Capture the cell that displays the provided text and extract its [X, Y] central coordinate. 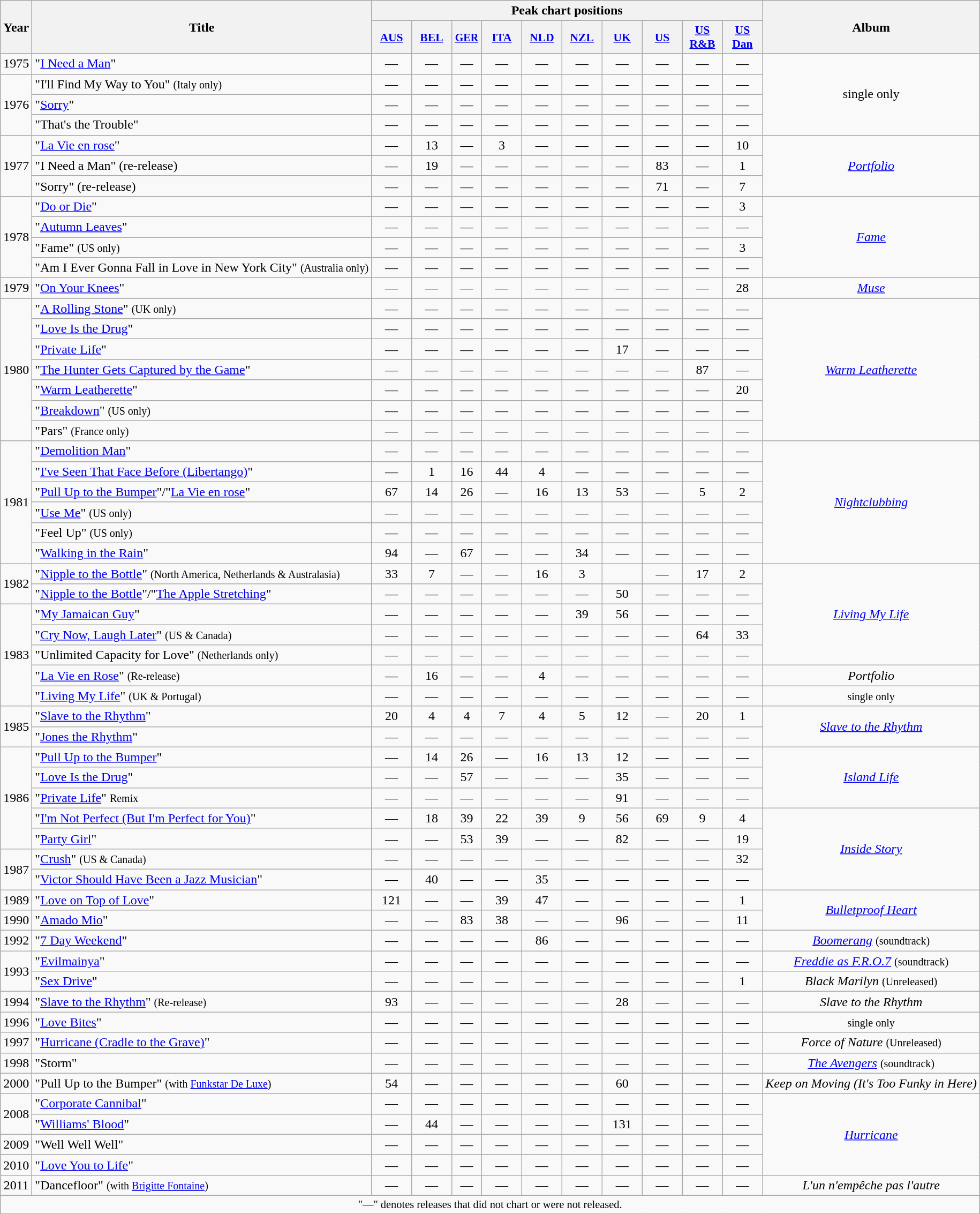
121 [392, 900]
82 [622, 838]
"I've Seen That Face Before (Libertango)" [202, 471]
"Party Girl" [202, 838]
1990 [16, 920]
ITA [501, 38]
BEL [432, 38]
64 [703, 635]
The Avengers (soundtrack) [871, 1063]
10 [742, 145]
11 [742, 920]
1985 [16, 726]
"Hurricane (Cradle to the Grave)" [202, 1043]
1996 [16, 1022]
GER [466, 38]
2000 [16, 1083]
91 [622, 798]
"Breakdown" (US only) [202, 410]
Living My Life [871, 615]
"Private Life" [202, 349]
1997 [16, 1043]
L'un n'empêche pas l'autre [871, 1185]
"Well Well Well" [202, 1144]
US Dan [742, 38]
1983 [16, 655]
"Pull Up to the Bumper"/"La Vie en rose" [202, 492]
"Do or Die" [202, 206]
"Crush" (US & Canada) [202, 859]
1987 [16, 869]
1980 [16, 370]
Year [16, 27]
"Sex Drive" [202, 981]
131 [622, 1124]
1978 [16, 237]
1986 [16, 798]
"My Jamaican Guy" [202, 615]
NZL [582, 38]
69 [662, 818]
Bulletproof Heart [871, 910]
"Autumn Leaves" [202, 227]
22 [501, 818]
Black Marilyn (Unreleased) [871, 981]
34 [582, 553]
"Pull Up to the Bumper" [202, 757]
1979 [16, 288]
87 [703, 370]
"Love Bites" [202, 1022]
Warm Leatherette [871, 370]
"That's the Trouble" [202, 125]
"Dancefloor" (with Brigitte Fontaine) [202, 1185]
UK [622, 38]
"Jones the Rhythm" [202, 737]
AUS [392, 38]
1992 [16, 941]
2010 [16, 1165]
"Unlimited Capacity for Love" (Netherlands only) [202, 655]
"I'll Find My Way to You" (Italy only) [202, 84]
1998 [16, 1063]
Title [202, 27]
93 [392, 1002]
"7 Day Weekend" [202, 941]
2009 [16, 1144]
"Private Life" Remix [202, 798]
Peak chart positions [567, 11]
"Victor Should Have Been a Jazz Musician" [202, 879]
"Love on Top of Love" [202, 900]
Island Life [871, 777]
Freddie as F.R.O.7 (soundtrack) [871, 961]
"On Your Knees" [202, 288]
"Walking in the Rain" [202, 553]
"Sorry" (re-release) [202, 186]
2011 [16, 1185]
Force of Nature (Unreleased) [871, 1043]
50 [622, 594]
"—" denotes releases that did not chart or were not released. [491, 1204]
Fame [871, 237]
1989 [16, 900]
1976 [16, 104]
"A Rolling Stone" (UK only) [202, 309]
18 [432, 818]
"Fame" (US only) [202, 247]
"Cry Now, Laugh Later" (US & Canada) [202, 635]
"Nipple to the Bottle" (North America, Netherlands & Australasia) [202, 574]
"Sorry" [202, 104]
"Warm Leatherette" [202, 390]
1994 [16, 1002]
NLD [542, 38]
"Feel Up" (US only) [202, 533]
"Use Me" (US only) [202, 512]
Nightclubbing [871, 502]
1977 [16, 166]
"Slave to the Rhythm" (Re-release) [202, 1002]
"Demolition Man" [202, 451]
"Living My Life" (UK & Portugal) [202, 696]
Inside Story [871, 849]
38 [501, 920]
96 [622, 920]
Album [871, 27]
60 [622, 1083]
"Slave to the Rhythm" [202, 716]
57 [466, 777]
"I Need a Man" [202, 64]
"Amado Mio" [202, 920]
"La Vie en Rose" (Re-release) [202, 676]
32 [742, 859]
"Love You to Life" [202, 1165]
Boomerang (soundtrack) [871, 941]
47 [542, 900]
"Nipple to the Bottle"/"The Apple Stretching" [202, 594]
54 [392, 1083]
2008 [16, 1114]
"La Vie en rose" [202, 145]
"Am I Ever Gonna Fall in Love in New York City" (Australia only) [202, 268]
"The Hunter Gets Captured by the Game" [202, 370]
71 [662, 186]
"I'm Not Perfect (But I'm Perfect for You)" [202, 818]
"Pars" (France only) [202, 431]
Hurricane [871, 1134]
"I Need a Man" (re-release) [202, 166]
"Evilmainya" [202, 961]
"Pull Up to the Bumper" (with Funkstar De Luxe) [202, 1083]
US R&B [703, 38]
1982 [16, 584]
94 [392, 553]
86 [542, 941]
"Storm" [202, 1063]
1993 [16, 971]
1975 [16, 64]
"Corporate Cannibal" [202, 1104]
US [662, 38]
1981 [16, 502]
40 [432, 879]
Keep on Moving (It's Too Funky in Here) [871, 1083]
Muse [871, 288]
"Williams' Blood" [202, 1124]
